Locate the cell with the specified text and output its (X, Y) center coordinate. 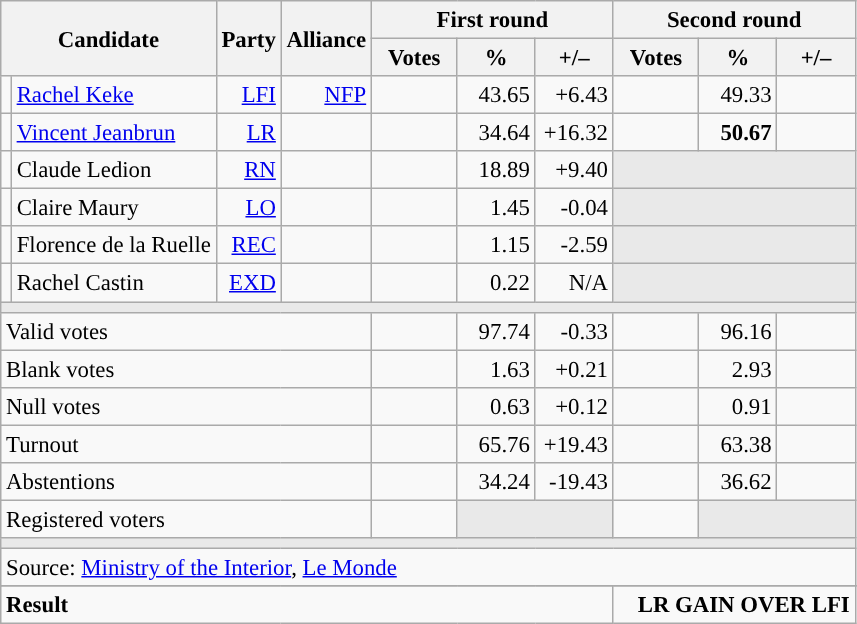
Rachel Castin (114, 283)
LR (248, 133)
Result (307, 605)
2.93 (738, 369)
1.45 (496, 208)
+0.21 (574, 369)
Turnout (186, 444)
-19.43 (574, 482)
LR GAIN OVER LFI (734, 605)
LFI (248, 95)
Vincent Jeanbrun (114, 133)
97.74 (496, 331)
LO (248, 208)
EXD (248, 283)
63.38 (738, 444)
Candidate (108, 38)
+9.40 (574, 170)
34.64 (496, 133)
43.65 (496, 95)
+6.43 (574, 95)
Claude Ledion (114, 170)
0.63 (496, 406)
Claire Maury (114, 208)
First round (492, 20)
Florence de la Ruelle (114, 245)
Valid votes (186, 331)
50.67 (738, 133)
Rachel Keke (114, 95)
36.62 (738, 482)
N/A (574, 283)
+16.32 (574, 133)
1.15 (496, 245)
Null votes (186, 406)
+19.43 (574, 444)
NFP (326, 95)
0.22 (496, 283)
Second round (734, 20)
Source: Ministry of the Interior, Le Monde (428, 567)
Registered voters (186, 519)
0.91 (738, 406)
-0.04 (574, 208)
Blank votes (186, 369)
REC (248, 245)
+0.12 (574, 406)
Abstentions (186, 482)
-0.33 (574, 331)
18.89 (496, 170)
Party (248, 38)
49.33 (738, 95)
-2.59 (574, 245)
65.76 (496, 444)
Alliance (326, 38)
RN (248, 170)
34.24 (496, 482)
1.63 (496, 369)
96.16 (738, 331)
